For the text-containing cell, return its midpoint in (x, y) coordinate format. 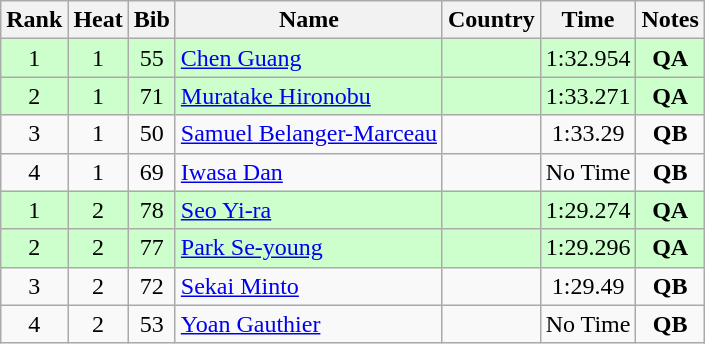
Bib (152, 20)
1:33.29 (588, 134)
1:29.274 (588, 210)
Seo Yi-ra (308, 210)
53 (152, 324)
1:33.271 (588, 96)
77 (152, 248)
Rank (34, 20)
Sekai Minto (308, 286)
78 (152, 210)
69 (152, 172)
Country (491, 20)
Name (308, 20)
Park Se-young (308, 248)
Notes (670, 20)
Time (588, 20)
Samuel Belanger-Marceau (308, 134)
72 (152, 286)
Heat (98, 20)
Yoan Gauthier (308, 324)
1:29.296 (588, 248)
1:29.49 (588, 286)
Chen Guang (308, 58)
Muratake Hironobu (308, 96)
Iwasa Dan (308, 172)
55 (152, 58)
1:32.954 (588, 58)
71 (152, 96)
50 (152, 134)
